Find where the given text appears and provide that cell's center as [x, y] coordinate. 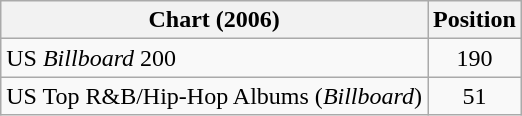
US Billboard 200 [214, 58]
Position [475, 20]
Chart (2006) [214, 20]
190 [475, 58]
US Top R&B/Hip-Hop Albums (Billboard) [214, 96]
51 [475, 96]
